Provide the [X, Y] coordinate of the cell's center where the given text is located.  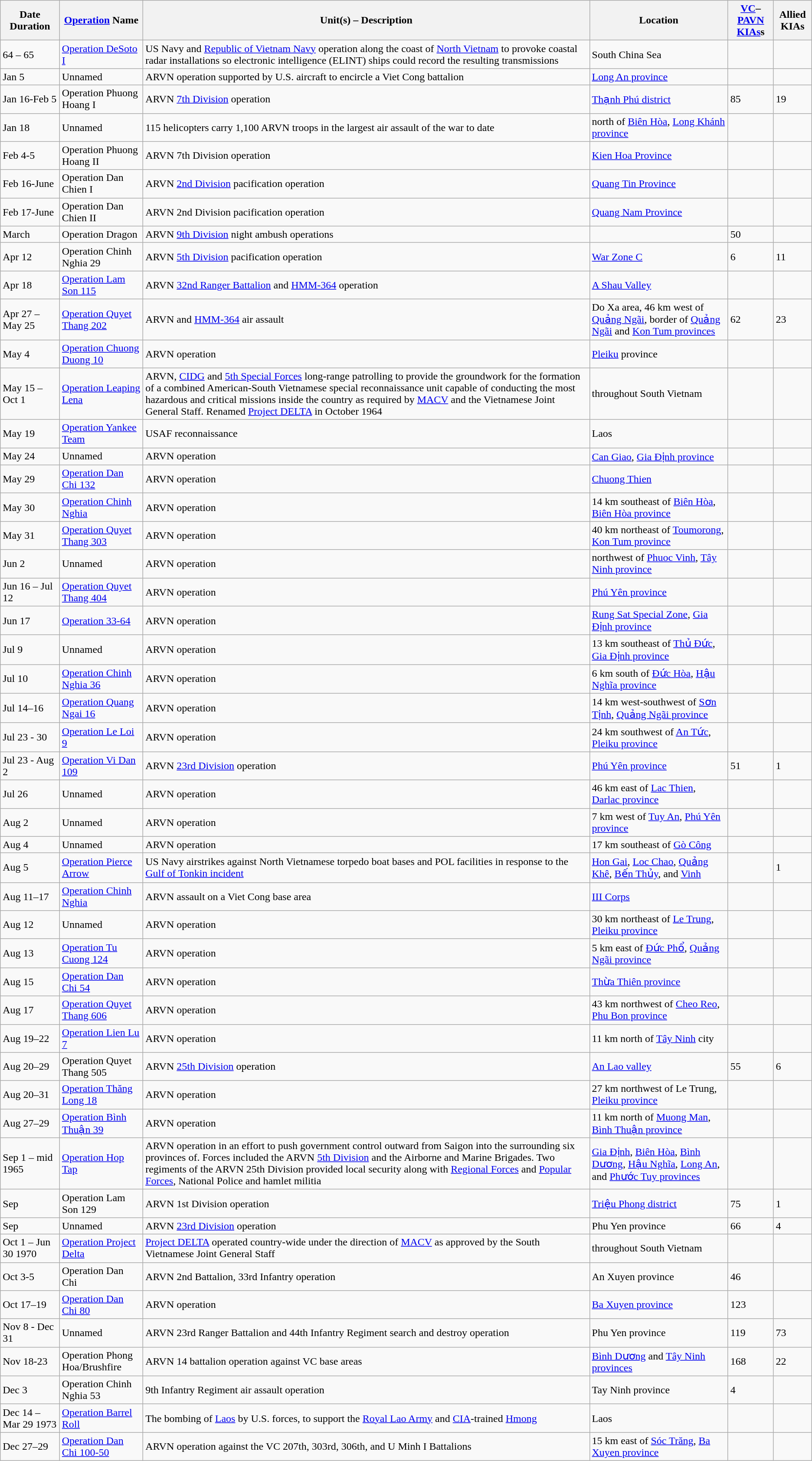
Project DELTA operated country-wide under the direction of MACV as approved by the South Vietnamese Joint General Staff [366, 1248]
55 [750, 1066]
May 4 [30, 354]
Dec 14 – Mar 29 1973 [30, 1418]
Aug 19–22 [30, 1038]
Jul 9 [30, 650]
Chuong Thien [658, 479]
ARVN and HMM-364 air assault [366, 319]
Operation Quang Ngai 16 [101, 708]
Operation Project Delta [101, 1248]
The bombing of Laos by U.S. forces, to support the Royal Lao Army and CIA-trained Hmong [366, 1418]
Jul 10 [30, 679]
6 km south of Đức Hòa, Hậu Nghĩa province [658, 679]
A Shau Valley [658, 285]
Operation Leaping Lena [101, 394]
Jul 23 - Aug 2 [30, 766]
May 15 – Oct 1 [30, 394]
Aug 20–31 [30, 1095]
US Navy airstrikes against North Vietnamese torpedo boat bases and POL facilities in response to the Gulf of Tonkin incident [366, 868]
11 [792, 257]
Operation Lien Lu 7 [101, 1038]
Operation Hop Tap [101, 1163]
Allied KIAs [792, 20]
Operation Quyet Thang 404 [101, 592]
Operation Yankee Team [101, 434]
Aug 5 [30, 868]
May 24 [30, 456]
March [30, 234]
northwest of Phuoc Vinh, Tây Ninh province [658, 564]
ARVN operation supported by U.S. aircraft to encircle a Viet Cong battalion [366, 77]
Tay Ninh province [658, 1390]
Jul 23 - 30 [30, 737]
14 km west-southwest of Sơn Tịnh, Quảng Ngãi province [658, 708]
Apr 12 [30, 257]
Operation Dan Chi 80 [101, 1305]
Thừa Thiên province [658, 982]
Dec 3 [30, 1390]
Apr 27 – May 25 [30, 319]
Operation Dan Chien I [101, 184]
7 km west of Tuy An, Phú Yên province [658, 822]
Aug 13 [30, 953]
Operation Thăng Long 18 [101, 1095]
An Xuyen province [658, 1276]
43 km northwest of Cheo Reo, Phu Bon province [658, 1010]
ARVN 9th Division night ambush operations [366, 234]
Date Duration [30, 20]
Aug 12 [30, 925]
5 km east of Đức Phổ, Quảng Ngãi province [658, 953]
Operation Pierce Arrow [101, 868]
Jan 18 [30, 128]
ARVN operation against the VC 207th, 303rd, 306th, and U Minh I Battalions [366, 1446]
Operation Name [101, 20]
50 [750, 234]
Jan 5 [30, 77]
Operation Bình Thuận 39 [101, 1124]
Operation Vi Dan 109 [101, 766]
Thạnh Phú district [658, 99]
Operation Lam Son 115 [101, 285]
ARVN 32nd Ranger Battalion and HMM-364 operation [366, 285]
War Zone C [658, 257]
Operation Chinh Nghia 36 [101, 679]
ARVN 1st Division operation [366, 1203]
Operation DeSoto I [101, 55]
62 [750, 319]
15 km east of Sóc Trăng, Ba Xuyen province [658, 1446]
Operation Le Loi 9 [101, 737]
Operation Dan Chien II [101, 212]
Aug 2 [30, 822]
ARVN assault on a Viet Cong base area [366, 896]
Aug 4 [30, 845]
Operation Chuong Duong 10 [101, 354]
Aug 20–29 [30, 1066]
Quang Tin Province [658, 184]
73 [792, 1333]
Location [658, 20]
19 [792, 99]
Operation Dan Chi 100-50 [101, 1446]
Hon Gai, Loc Chao, Quảng Khê, Bến Thủy, and Vinh [658, 868]
Aug 15 [30, 982]
Operation Chinh Nghia 53 [101, 1390]
46 [750, 1276]
23 [792, 319]
17 km southeast of Gò Công [658, 845]
46 km east of Lac Thien, Darlac province [658, 794]
Operation Quyet Thang 606 [101, 1010]
ARVN 2nd Battalion, 33rd Infantry operation [366, 1276]
168 [750, 1361]
VC–PAVN KIAss [750, 20]
Operation Phuong Hoang II [101, 155]
24 km southwest of An Tức, Pleiku province [658, 737]
Quang Nam Province [658, 212]
Jan 16-Feb 5 [30, 99]
Jun 2 [30, 564]
Jun 16 – Jul 12 [30, 592]
An Lao valley [658, 1066]
Feb 17-June [30, 212]
South China Sea [658, 55]
Bình Dương and Tây Ninh provinces [658, 1361]
51 [750, 766]
Oct 17–19 [30, 1305]
Nov 8 - Dec 31 [30, 1333]
Operation 33-64 [101, 620]
Triệu Phong district [658, 1203]
Do Xa area, 46 km west of Quảng Ngãi, border of Quảng Ngãi and Kon Tum provinces [658, 319]
Feb 16-June [30, 184]
Feb 4-5 [30, 155]
Aug 27–29 [30, 1124]
Operation Dan Chi [101, 1276]
64 – 65 [30, 55]
ARVN 23rd Ranger Battalion and 44th Infantry Regiment search and destroy operation [366, 1333]
9th Infantry Regiment air assault operation [366, 1390]
USAF reconnaissance [366, 434]
Long An province [658, 77]
Operation Dan Chi 54 [101, 982]
115 helicopters carry 1,100 ARVN troops in the largest air assault of the war to date [366, 128]
Operation Chinh Nghia 29 [101, 257]
123 [750, 1305]
Pleiku province [658, 354]
27 km northwest of Le Trung, Pleiku province [658, 1095]
ARVN 25th Division operation [366, 1066]
Operation Barrel Roll [101, 1418]
Dec 27–29 [30, 1446]
Operation Quyet Thang 303 [101, 535]
Operation Dragon [101, 234]
ARVN 14 battalion operation against VC base areas [366, 1361]
Aug 11–17 [30, 896]
Sep 1 – mid 1965 [30, 1163]
May 30 [30, 508]
40 km northeast of Toumorong, Kon Tum province [658, 535]
Jul 14–16 [30, 708]
11 km north of Muong Man, Bình Thuận province [658, 1124]
Unit(s) – Description [366, 20]
May 19 [30, 434]
11 km north of Tây Ninh city [658, 1038]
Operation Phong Hoa/Brushfire [101, 1361]
22 [792, 1361]
Jun 17 [30, 620]
May 31 [30, 535]
Ba Xuyen province [658, 1305]
30 km northeast of Le Trung, Pleiku province [658, 925]
Aug 17 [30, 1010]
north of Biên Hòa, Long Khánh province [658, 128]
Operation Lam Son 129 [101, 1203]
Rung Sat Special Zone, Gia Định province [658, 620]
Operation Dan Chi 132 [101, 479]
Kien Hoa Province [658, 155]
Jul 26 [30, 794]
13 km southeast of Thủ Đức, Gia Định province [658, 650]
75 [750, 1203]
Apr 18 [30, 285]
Operation Phuong Hoang I [101, 99]
Gia Định, Biên Hòa, Bình Dương, Hậu Nghĩa, Long An, and Phước Tuy provinces [658, 1163]
Operation Tu Cuong 124 [101, 953]
III Corps [658, 896]
ARVN 5th Division pacification operation [366, 257]
Can Giao, Gia Định province [658, 456]
Operation Quyet Thang 202 [101, 319]
Nov 18-23 [30, 1361]
66 [750, 1226]
14 km southeast of Biên Hòa, Biên Hòa province [658, 508]
May 29 [30, 479]
Oct 1 – Jun 30 1970 [30, 1248]
119 [750, 1333]
85 [750, 99]
Oct 3-5 [30, 1276]
Operation Quyet Thang 505 [101, 1066]
